Provide the [x, y] coordinate of the cell's center where the given text is located.  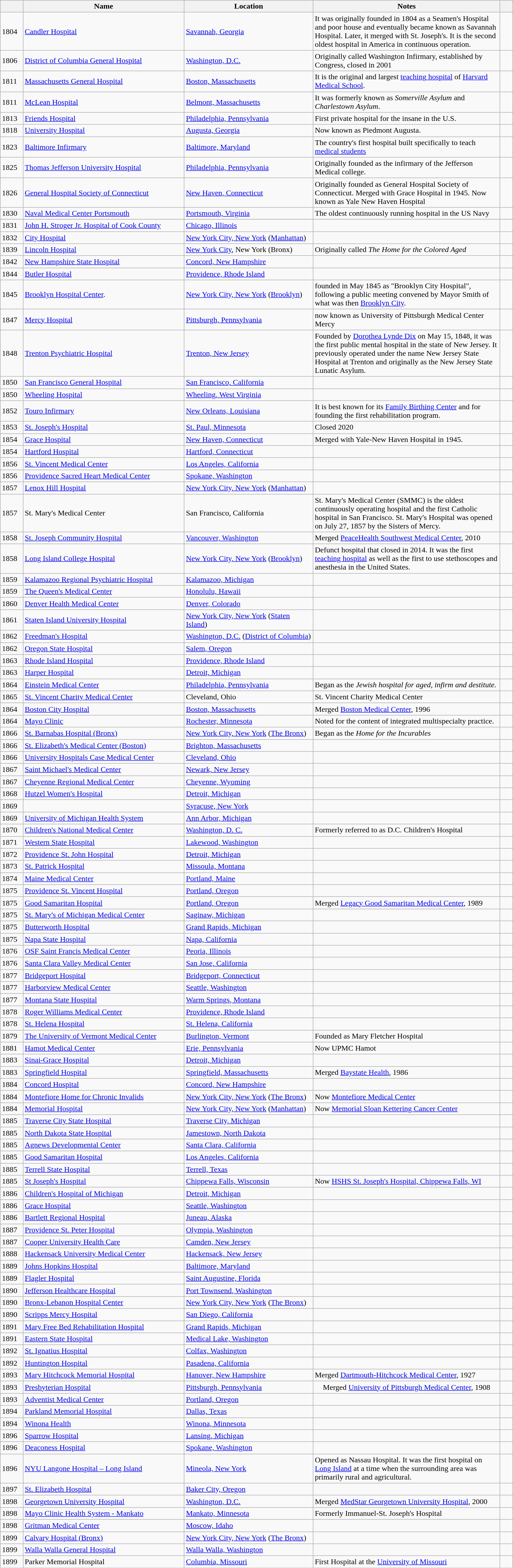
1879 [11, 1036]
Springfield, Massachusetts [248, 1072]
St. Elizabeth Hospital [103, 1489]
1873 [11, 866]
St. Joseph Community Hospital [103, 538]
Closed 2020 [406, 427]
Winona, Minnesota [248, 1424]
Opened as Nassau Hospital. It was the first hospital on Long Island at a time when the surrounding area was primarily rural and agricultural. [406, 1468]
1826 [11, 192]
Now Montefiore Medical Center [406, 1096]
Gritman Medical Center [103, 1525]
General Hospital Society of Connecticut [103, 192]
1872 [11, 854]
Lincoln Hospital [103, 250]
Bartlett Regional Hospital [103, 1218]
First Hospital at the University of Missouri [406, 1562]
University of Michigan Health System [103, 818]
District of Columbia General Hospital [103, 60]
1860 [11, 604]
Cooper University Health Care [103, 1242]
St. Mary's of Michigan Medical Center [103, 915]
Bronx-Lebanon Hospital Center [103, 1302]
Oregon State Hospital [103, 648]
Sinai-Grace Hospital [103, 1060]
Scripps Mercy Hospital [103, 1314]
Einstein Medical Center [103, 685]
Name [103, 6]
Wheeling, West Virginia [248, 395]
Touro Infirmary [103, 411]
1818 [11, 130]
Began as the Jewish hospital for aged, infirm and destitute. [406, 685]
Montefiore Home for Chronic Invalids [103, 1096]
1874 [11, 878]
1839 [11, 250]
1831 [11, 225]
Merged Legacy Good Samaritan Medical Center, 1989 [406, 903]
St. Helena Hospital [103, 1024]
Flagler Hospital [103, 1278]
Saint Michael's Medical Center [103, 770]
1823 [11, 147]
Harborview Medical Center [103, 988]
St. Mary's Medical Center [103, 513]
Jefferson Healthcare Hospital [103, 1290]
1845 [11, 295]
Mayo Clinic [103, 721]
Mary Hitchcock Memorial Hospital [103, 1375]
Burlington, Vermont [248, 1036]
Originally called Washington Infirmary, established by Congress, closed in 2001 [406, 60]
The University of Vermont Medical Center [103, 1036]
Newark, New Jersey [248, 770]
Walla Walla, Washington [248, 1550]
1888 [11, 1254]
Mayo Clinic Health System - Mankato [103, 1513]
Harper Hospital [103, 673]
Originally founded as General Hospital Society of Connecticut. Merged with Grace Hospital in 1945. Now known as Yale New Haven Hospital [406, 192]
Colfax, Washington [248, 1351]
Merged Baystate Health, 1986 [406, 1072]
Originally founded as the infirmary of the Jefferson Medical college. [406, 167]
Springfield Hospital [103, 1072]
Napa, California [248, 939]
Mary Free Bed Rehabilitation Hospital [103, 1326]
New Orleans, Louisiana [248, 411]
Jamestown, North Dakota [248, 1133]
Originally called The Home for the Colored Aged [406, 250]
Denver Health Medical Center [103, 604]
Noted for the content of integrated multispecialty practice. [406, 721]
1861 [11, 620]
Port Townsend, Washington [248, 1290]
1813 [11, 118]
It is the original and largest teaching hospital of Harvard Medical School. [406, 81]
Children's National Medical Center [103, 830]
1806 [11, 60]
Juneau, Alaska [248, 1218]
Belmont, Massachusetts [248, 102]
San Francisco General Hospital [103, 382]
Mineola, New York [248, 1468]
Washington, D.C. (District of Columbia) [248, 636]
Presbyterian Hospital [103, 1387]
North Dakota State Hospital [103, 1133]
St. Paul, Minnesota [248, 427]
New York City, New York (Bronx) [248, 250]
New York City, New York (Staten Island) [248, 620]
Sparrow Hospital [103, 1436]
St. Patrick Hospital [103, 866]
Formerly referred to as D.C. Children's Hospital [406, 830]
Medical Lake, Washington [248, 1339]
Providence St. John Hospital [103, 854]
Saginaw, Michigan [248, 915]
1844 [11, 274]
St. Barnabas Hospital (Bronx) [103, 733]
Huntington Hospital [103, 1363]
Santa Clara Valley Medical Center [103, 963]
Naval Medical Center Portsmouth [103, 213]
Traverse City, Michigan [248, 1121]
Butler Hospital [103, 274]
McLean Hospital [103, 102]
Merged with Yale-New Haven Hospital in 1945. [406, 439]
Rochester, Minnesota [248, 721]
Hackensack University Medical Center [103, 1254]
Hartford Hospital [103, 451]
Lenox Hill Hospital [103, 488]
Boston City Hospital [103, 709]
1865 [11, 697]
Trenton Psychiatric Hospital [103, 353]
Roger Williams Medical Center [103, 1012]
Providence Sacred Heart Medical Center [103, 476]
Massachusetts General Hospital [103, 81]
First private hospital for the insane in the U.S. [406, 118]
Founded as Mary Fletcher Hospital [406, 1036]
Brighton, Massachusetts [248, 745]
Washington, D. C. [248, 830]
New Hampshire State Hospital [103, 262]
Chippewa Falls, Wisconsin [248, 1181]
Columbia, Missouri [248, 1562]
Location [248, 6]
Memorial Hospital [103, 1109]
1853 [11, 427]
Providence St. Peter Hospital [103, 1230]
Maine Medical Center [103, 878]
Merged Dartmouth-Hitchcock Medical Center, 1927 [406, 1375]
Now Memorial Sloan Kettering Cancer Center [406, 1109]
St. Helena, California [248, 1024]
St. Elizabeth's Medical Center (Boston) [103, 745]
Now UPMC Hamot [406, 1048]
City Hospital [103, 238]
1868 [11, 794]
Rhode Island Hospital [103, 661]
Adventist Medical Center [103, 1399]
Merged Boston Medical Center, 1996 [406, 709]
Cheyenne, Wyoming [248, 782]
John H. Stroger Jr. Hospital of Cook County [103, 225]
1871 [11, 842]
1897 [11, 1489]
Agnews Developmental Center [103, 1145]
Baker City, Oregon [248, 1489]
OSF Saint Francis Medical Center [103, 951]
St. Vincent Medical Center [103, 464]
Terrell, Texas [248, 1169]
Kalamazoo Regional Psychiatric Hospital [103, 579]
Parkland Memorial Hospital [103, 1411]
St. Ignatius Hospital [103, 1351]
Portsmouth, Virginia [248, 213]
Warm Springs, Montana [248, 1000]
It was formerly known as Somerville Asylum and Charlestown Asylum. [406, 102]
Pasadena, California [248, 1363]
Mercy Hospital [103, 319]
Cheyenne Regional Medical Center [103, 782]
The Queen's Medical Center [103, 591]
Lansing, Michigan [248, 1436]
Notes [406, 6]
Now known as Piedmont Augusta. [406, 130]
Camden, New Jersey [248, 1242]
St Joseph's Hospital [103, 1181]
Western State Hospital [103, 842]
Savannah, Georgia [248, 31]
Denver, Colorado [248, 604]
St. Joseph's Hospital [103, 427]
Salem, Oregon [248, 648]
Olympia, Washington [248, 1230]
1852 [11, 411]
Butterworth Hospital [103, 927]
founded in May 1845 as "Brooklyn City Hospital", following a public meeting convened by Mayor Smith of what was then Brooklyn City. [406, 295]
Calvary Hospital (Bronx) [103, 1538]
The oldest continuously running hospital in the US Navy [406, 213]
It is best known for its Family Birthing Center and for founding the first rehabilitation program. [406, 411]
Merged University of Pittsburgh Medical Center, 1908 [406, 1387]
Winona Health [103, 1424]
Hanover, New Hampshire [248, 1375]
Santa Clara, California [248, 1145]
The country's first hospital built specifically to teach medical students [406, 147]
Candler Hospital [103, 31]
Terrell State Hospital [103, 1169]
1848 [11, 353]
San Diego, California [248, 1314]
Vancouver, Washington [248, 538]
Concord Hospital [103, 1084]
1847 [11, 319]
Long Island College Hospital [103, 559]
Dallas, Texas [248, 1411]
Parker Memorial Hospital [103, 1562]
Merged MedStar Georgetown University Hospital, 2000 [406, 1501]
Augusta, Georgia [248, 130]
Moscow, Idaho [248, 1525]
Bridgeport, Connecticut [248, 976]
Chicago, Illinois [248, 225]
Freedman's Hospital [103, 636]
Trenton, New Jersey [248, 353]
Merged PeaceHealth Southwest Medical Center, 2010 [406, 538]
Wheeling Hospital [103, 395]
Peoria, Illinois [248, 951]
Ann Arbor, Michigan [248, 818]
Syracuse, New York [248, 806]
Honolulu, Hawaii [248, 591]
Saint Augustine, Florida [248, 1278]
Now HSHS St. Joseph's Hospital, Chippewa Falls, WI [406, 1181]
Formerly Immanuel-St. Joseph's Hospital [406, 1513]
NYU Langone Hospital – Long Island [103, 1468]
Children's Hospital of Michigan [103, 1193]
Providence St. Vincent Hospital [103, 891]
Thomas Jefferson University Hospital [103, 167]
1881 [11, 1048]
Walla Walla General Hospital [103, 1550]
Eastern State Hospital [103, 1339]
Missoula, Montana [248, 866]
Friends Hospital [103, 118]
Began as the Home for the Incurables [406, 733]
Hackensack, New Jersey [248, 1254]
Brooklyn Hospital Center. [103, 295]
University Hospitals Case Medical Center [103, 758]
University Hospital [103, 130]
Baltimore Infirmary [103, 147]
Mankato, Minnesota [248, 1513]
Johns Hopkins Hospital [103, 1266]
Georgetown University Hospital [103, 1501]
1870 [11, 830]
Bridgeport Hospital [103, 976]
Traverse City State Hospital [103, 1121]
Erie, Pennsylvania [248, 1048]
1842 [11, 262]
Lakewood, Washington [248, 842]
Montana State Hospital [103, 1000]
1804 [11, 31]
Staten Island University Hospital [103, 620]
1832 [11, 238]
Kalamazoo, Michigan [248, 579]
Deaconess Hospital [103, 1448]
San Jose, California [248, 963]
now known as University of Pittsburgh Medical Center Mercy [406, 319]
Hutzel Women's Hospital [103, 794]
Hartford, Connecticut [248, 451]
Napa State Hospital [103, 939]
1825 [11, 167]
Hamot Medical Center [103, 1048]
Portland, Maine [248, 878]
1830 [11, 213]
